Detect which cell encompasses the target text, then output its [X, Y] center coordinate. 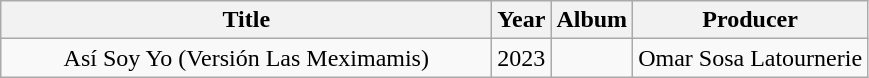
Así Soy Yo (Versión Las Meximamis) [246, 58]
Producer [750, 20]
Title [246, 20]
2023 [522, 58]
Omar Sosa Latournerie [750, 58]
Year [522, 20]
Album [592, 20]
